Return the (X, Y) coordinate for the center point of the cell that contains the specified text.  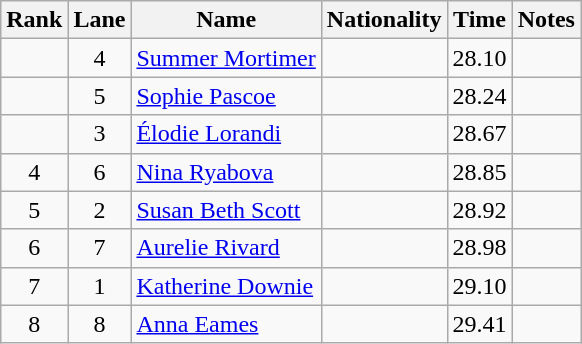
28.92 (480, 210)
1 (100, 286)
Name (226, 20)
Élodie Lorandi (226, 134)
Lane (100, 20)
28.10 (480, 58)
28.98 (480, 248)
Susan Beth Scott (226, 210)
Nina Ryabova (226, 172)
28.67 (480, 134)
Time (480, 20)
Katherine Downie (226, 286)
29.10 (480, 286)
Sophie Pascoe (226, 96)
3 (100, 134)
28.85 (480, 172)
Summer Mortimer (226, 58)
28.24 (480, 96)
29.41 (480, 324)
Anna Eames (226, 324)
Notes (546, 20)
Aurelie Rivard (226, 248)
Rank (34, 20)
2 (100, 210)
Nationality (384, 20)
